Pinpoint the cell where the given text exists, returning its [x, y] midpoint coordinate. 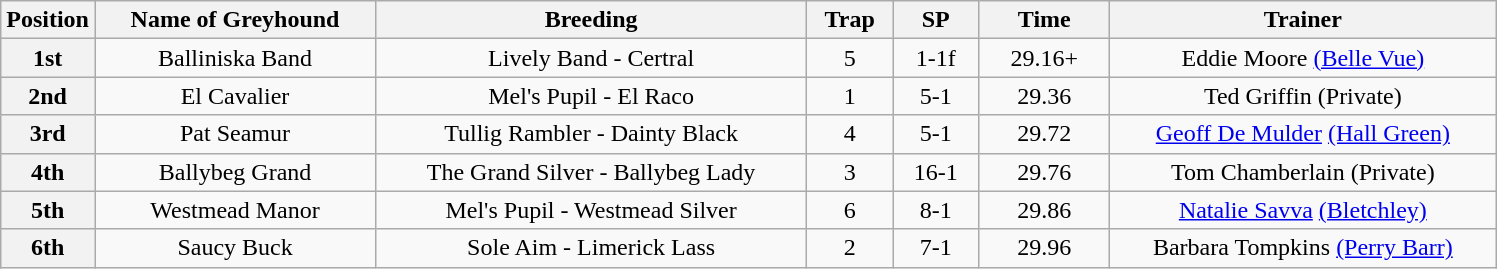
Pat Seamur [234, 134]
29.76 [1044, 172]
3rd [48, 134]
29.86 [1044, 210]
Tom Chamberlain (Private) [1303, 172]
Westmead Manor [234, 210]
7-1 [936, 248]
2nd [48, 96]
The Grand Silver - Ballybeg Lady [592, 172]
Time [1044, 20]
8-1 [936, 210]
El Cavalier [234, 96]
Saucy Buck [234, 248]
SP [936, 20]
6 [850, 210]
Lively Band - Certral [592, 58]
6th [48, 248]
5 [850, 58]
29.72 [1044, 134]
Breeding [592, 20]
Tullig Rambler - Dainty Black [592, 134]
3 [850, 172]
1 [850, 96]
29.96 [1044, 248]
Trap [850, 20]
Geoff De Mulder (Hall Green) [1303, 134]
Sole Aim - Limerick Lass [592, 248]
4th [48, 172]
29.16+ [1044, 58]
29.36 [1044, 96]
Ballybeg Grand [234, 172]
1st [48, 58]
2 [850, 248]
Ted Griffin (Private) [1303, 96]
Balliniska Band [234, 58]
Name of Greyhound [234, 20]
16-1 [936, 172]
1-1f [936, 58]
Natalie Savva (Bletchley) [1303, 210]
5th [48, 210]
Mel's Pupil - El Raco [592, 96]
Position [48, 20]
4 [850, 134]
Eddie Moore (Belle Vue) [1303, 58]
Barbara Tompkins (Perry Barr) [1303, 248]
Trainer [1303, 20]
Mel's Pupil - Westmead Silver [592, 210]
